Provide the [x, y] coordinate of the cell's center where the given text is located.  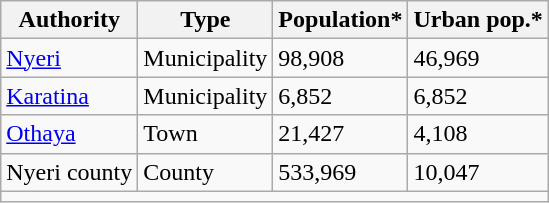
21,427 [340, 134]
Nyeri [70, 58]
Karatina [70, 96]
Urban pop.* [478, 20]
Population* [340, 20]
County [206, 172]
Town [206, 134]
4,108 [478, 134]
98,908 [340, 58]
46,969 [478, 58]
Nyeri county [70, 172]
10,047 [478, 172]
533,969 [340, 172]
Authority [70, 20]
Othaya [70, 134]
Type [206, 20]
